Determine the [x, y] coordinate at the center of the cell enclosing the given text.  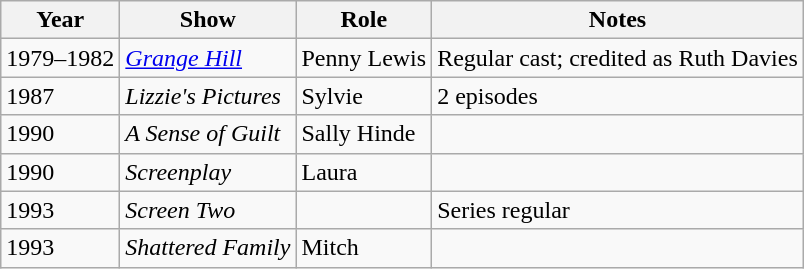
Year [60, 20]
Screenplay [208, 172]
Series regular [618, 210]
Sally Hinde [364, 134]
Show [208, 20]
Lizzie's Pictures [208, 96]
1979–1982 [60, 58]
1987 [60, 96]
Shattered Family [208, 248]
Grange Hill [208, 58]
Screen Two [208, 210]
2 episodes [618, 96]
Role [364, 20]
Regular cast; credited as Ruth Davies [618, 58]
Laura [364, 172]
A Sense of Guilt [208, 134]
Penny Lewis [364, 58]
Notes [618, 20]
Sylvie [364, 96]
Mitch [364, 248]
